From the cell containing the given text, extract its center point as [x, y] coordinate. 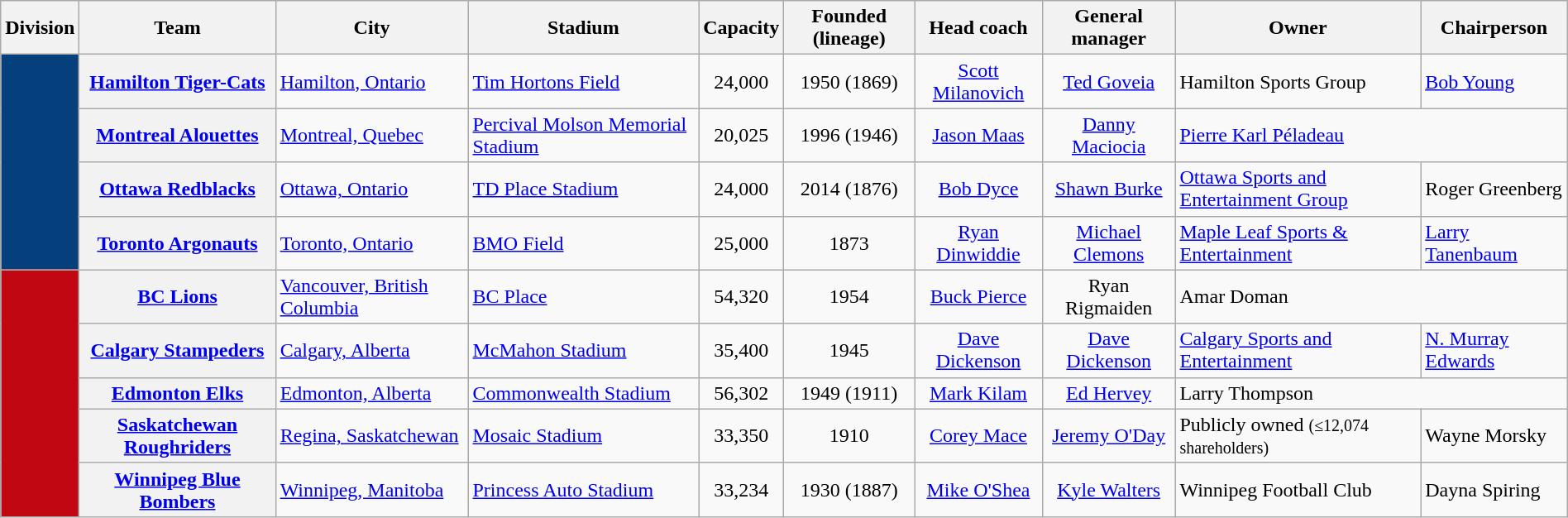
Head coach [979, 28]
Shawn Burke [1108, 189]
1873 [849, 243]
Ottawa, Ontario [372, 189]
Regina, Saskatchewan [372, 435]
Percival Molson Memorial Stadium [584, 136]
1950 (1869) [849, 81]
Ted Goveia [1108, 81]
Mark Kilam [979, 393]
1945 [849, 351]
Calgary Stampeders [177, 351]
Michael Clemons [1108, 243]
Kyle Walters [1108, 490]
McMahon Stadium [584, 351]
Mosaic Stadium [584, 435]
Team [177, 28]
Ottawa Redblacks [177, 189]
35,400 [741, 351]
Buck Pierce [979, 296]
Bob Young [1494, 81]
Larry Thompson [1371, 393]
Roger Greenberg [1494, 189]
1996 (1946) [849, 136]
Hamilton Tiger-Cats [177, 81]
Montreal Alouettes [177, 136]
City [372, 28]
Maple Leaf Sports & Entertainment [1298, 243]
25,000 [741, 243]
Publicly owned (≤12,074 shareholders) [1298, 435]
33,350 [741, 435]
Stadium [584, 28]
BMO Field [584, 243]
Montreal, Quebec [372, 136]
Scott Milanovich [979, 81]
Commonwealth Stadium [584, 393]
Pierre Karl Péladeau [1371, 136]
Calgary Sports and Entertainment [1298, 351]
Division [40, 28]
Hamilton, Ontario [372, 81]
Wayne Morsky [1494, 435]
Saskatchewan Roughriders [177, 435]
Edmonton, Alberta [372, 393]
Founded (lineage) [849, 28]
Hamilton Sports Group [1298, 81]
1910 [849, 435]
Larry Tanenbaum [1494, 243]
Vancouver, British Columbia [372, 296]
Owner [1298, 28]
TD Place Stadium [584, 189]
1930 (1887) [849, 490]
Jeremy O'Day [1108, 435]
Danny Maciocia [1108, 136]
Ryan Dinwiddie [979, 243]
Tim Hortons Field [584, 81]
BC Place [584, 296]
Princess Auto Stadium [584, 490]
54,320 [741, 296]
Capacity [741, 28]
1949 (1911) [849, 393]
BC Lions [177, 296]
Ottawa Sports and Entertainment Group [1298, 189]
Winnipeg Blue Bombers [177, 490]
Toronto, Ontario [372, 243]
Ryan Rigmaiden [1108, 296]
Calgary, Alberta [372, 351]
20,025 [741, 136]
General manager [1108, 28]
Toronto Argonauts [177, 243]
2014 (1876) [849, 189]
1954 [849, 296]
Ed Hervey [1108, 393]
Dayna Spiring [1494, 490]
Chairperson [1494, 28]
Winnipeg Football Club [1298, 490]
Amar Doman [1371, 296]
N. Murray Edwards [1494, 351]
Edmonton Elks [177, 393]
Jason Maas [979, 136]
Corey Mace [979, 435]
Winnipeg, Manitoba [372, 490]
Mike O'Shea [979, 490]
56,302 [741, 393]
Bob Dyce [979, 189]
33,234 [741, 490]
